Return [X, Y] of the center of cell containing provided text 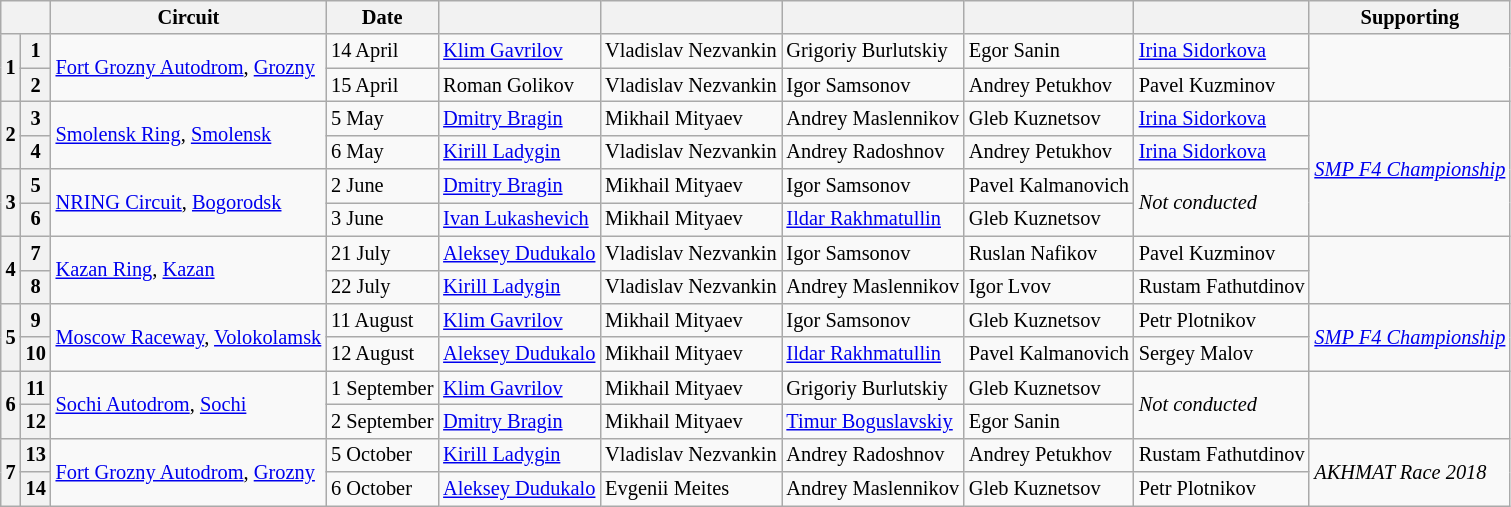
5 October [382, 455]
Sochi Autodrom, Sochi [188, 404]
Ivan Lukashevich [519, 219]
Moscow Raceway, Volokolamsk [188, 336]
Supporting [1410, 17]
1 September [382, 388]
6 October [382, 489]
2 June [382, 186]
15 April [382, 85]
Ruslan Nafikov [1049, 253]
21 July [382, 253]
Sergey Malov [1222, 354]
2 September [382, 421]
3 June [382, 219]
5 May [382, 118]
14 [36, 489]
6 May [382, 152]
Evgenii Meites [690, 489]
Roman Golikov [519, 85]
13 [36, 455]
NRING Circuit, Bogorodsk [188, 202]
14 April [382, 51]
Timur Boguslavskiy [873, 421]
12 August [382, 354]
8 [36, 287]
11 August [382, 320]
Igor Lvov [1049, 287]
Circuit [188, 17]
Smolensk Ring, Smolensk [188, 134]
9 [36, 320]
Date [382, 17]
22 July [382, 287]
Kazan Ring, Kazan [188, 270]
11 [36, 388]
12 [36, 421]
10 [36, 354]
AKHMAT Race 2018 [1410, 472]
